Detect which cell encompasses the target text, then output its (x, y) center coordinate. 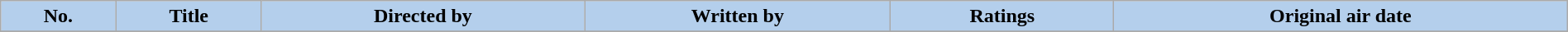
Original air date (1341, 16)
No. (58, 16)
Ratings (1002, 16)
Written by (738, 16)
Title (189, 16)
Directed by (423, 16)
